From the cell containing the given text, extract its center point as (x, y) coordinate. 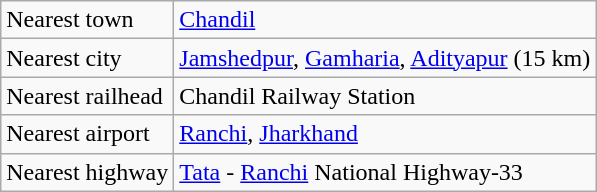
Chandil (385, 20)
Nearest city (88, 58)
Nearest airport (88, 134)
Nearest town (88, 20)
Nearest railhead (88, 96)
Jamshedpur, Gamharia, Adityapur (15 km) (385, 58)
Tata - Ranchi National Highway-33 (385, 172)
Chandil Railway Station (385, 96)
Nearest highway (88, 172)
Ranchi, Jharkhand (385, 134)
